Output the [x, y] coordinate of the center of the cell containing the given text.  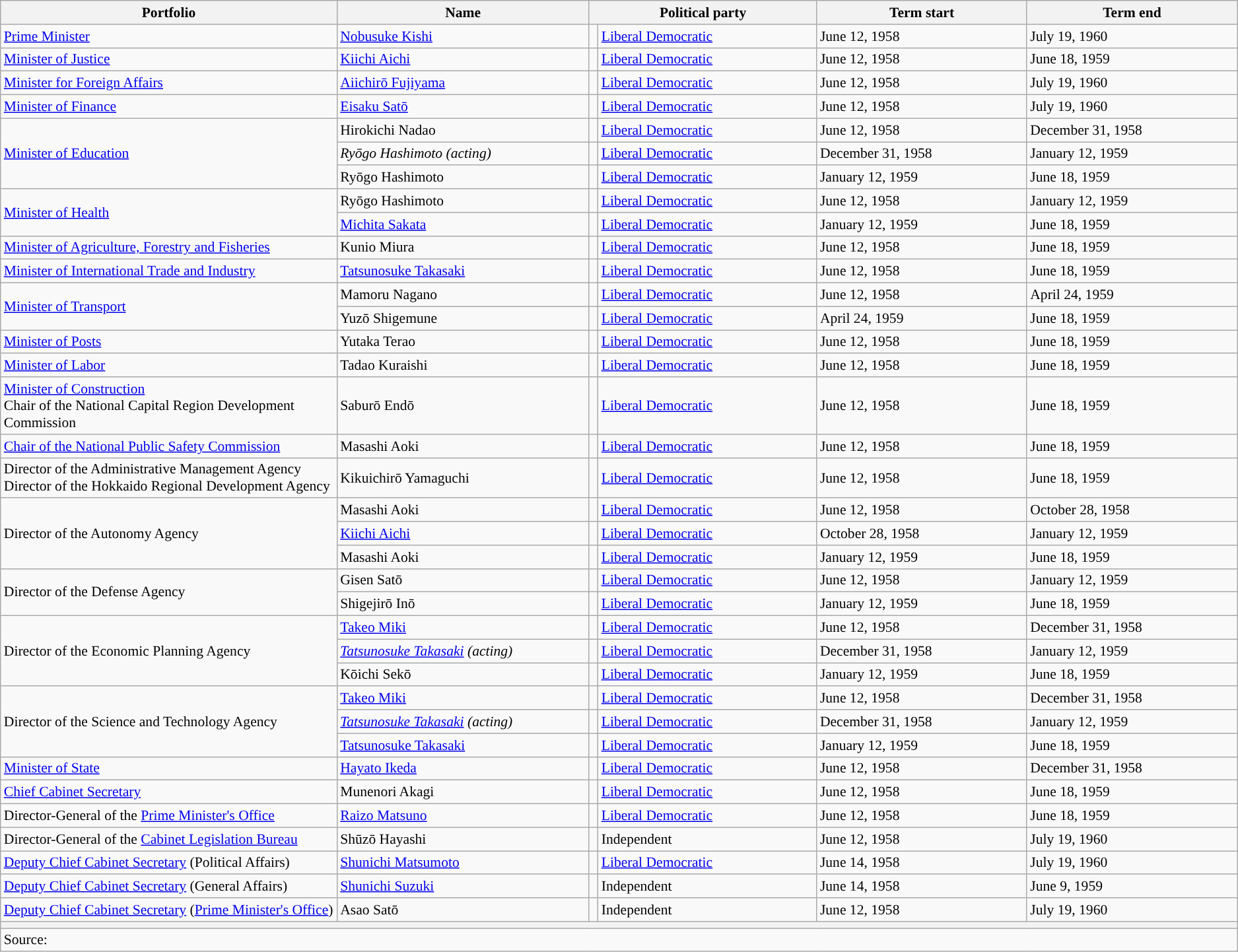
Mamoru Nagano [463, 295]
Minister of Justice [169, 59]
Shunichi Suzuki [463, 887]
Chief Cabinet Secretary [169, 792]
Director of the Defense Agency [169, 592]
Term end [1132, 13]
Shigejirō Inō [463, 604]
Deputy Chief Cabinet Secretary (Prime Minister's Office) [169, 910]
Director of the Science and Technology Agency [169, 722]
Director of the Administrative Management AgencyDirector of the Hokkaido Regional Development Agency [169, 478]
Saburō Endō [463, 405]
Minister of Health [169, 213]
Michita Sakata [463, 224]
Minister of Education [169, 153]
Minister of ConstructionChair of the National Capital Region Development Commission [169, 405]
Aiichirō Fujiyama [463, 83]
Director of the Economic Planning Agency [169, 651]
Kikuichirō Yamaguchi [463, 478]
Minister of Posts [169, 342]
Eisaku Satō [463, 107]
Ryōgo Hashimoto (acting) [463, 154]
Name [463, 13]
Hirokichi Nadao [463, 130]
Portfolio [169, 13]
Term start [922, 13]
Minister of Finance [169, 107]
Director-General of the Cabinet Legislation Bureau [169, 839]
Kunio Miura [463, 248]
Asao Satō [463, 910]
Prime Minister [169, 36]
Political party [703, 13]
Nobusuke Kishi [463, 36]
Munenori Akagi [463, 792]
Minister of Transport [169, 306]
Director-General of the Prime Minister's Office [169, 816]
Minister of International Trade and Industry [169, 271]
Director of the Autonomy Agency [169, 533]
Minister of Agriculture, Forestry and Fisheries [169, 248]
Deputy Chief Cabinet Secretary (Political Affairs) [169, 863]
Minister for Foreign Affairs [169, 83]
Shūzō Hayashi [463, 839]
Shunichi Matsumoto [463, 863]
Raizo Matsuno [463, 816]
Yutaka Terao [463, 342]
Minister of State [169, 768]
Chair of the National Public Safety Commission [169, 446]
Deputy Chief Cabinet Secretary (General Affairs) [169, 887]
Tadao Kuraishi [463, 366]
Source: [619, 940]
Kōichi Sekō [463, 675]
Gisen Satō [463, 580]
Minister of Labor [169, 366]
Yuzō Shigemune [463, 318]
Hayato Ikeda [463, 768]
June 9, 1959 [1132, 887]
